For the text-containing cell, return its midpoint in (X, Y) coordinate format. 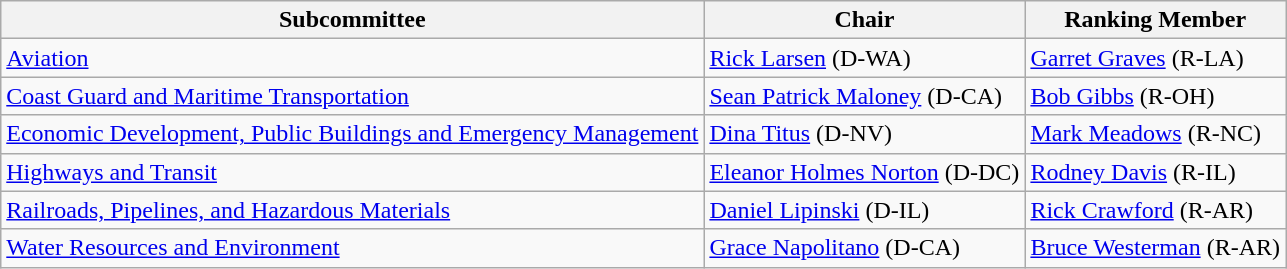
Railroads, Pipelines, and Hazardous Materials (352, 210)
Ranking Member (1156, 20)
Grace Napolitano (D-CA) (864, 248)
Highways and Transit (352, 172)
Economic Development, Public Buildings and Emergency Management (352, 134)
Aviation (352, 58)
Sean Patrick Maloney (D-CA) (864, 96)
Water Resources and Environment (352, 248)
Subcommittee (352, 20)
Coast Guard and Maritime Transportation (352, 96)
Daniel Lipinski (D-IL) (864, 210)
Eleanor Holmes Norton (D-DC) (864, 172)
Bruce Westerman (R-AR) (1156, 248)
Dina Titus (D-NV) (864, 134)
Chair (864, 20)
Garret Graves (R-LA) (1156, 58)
Rick Larsen (D-WA) (864, 58)
Bob Gibbs (R-OH) (1156, 96)
Rick Crawford (R-AR) (1156, 210)
Rodney Davis (R-IL) (1156, 172)
Mark Meadows (R-NC) (1156, 134)
